From the cell containing the given text, extract its center point as [x, y] coordinate. 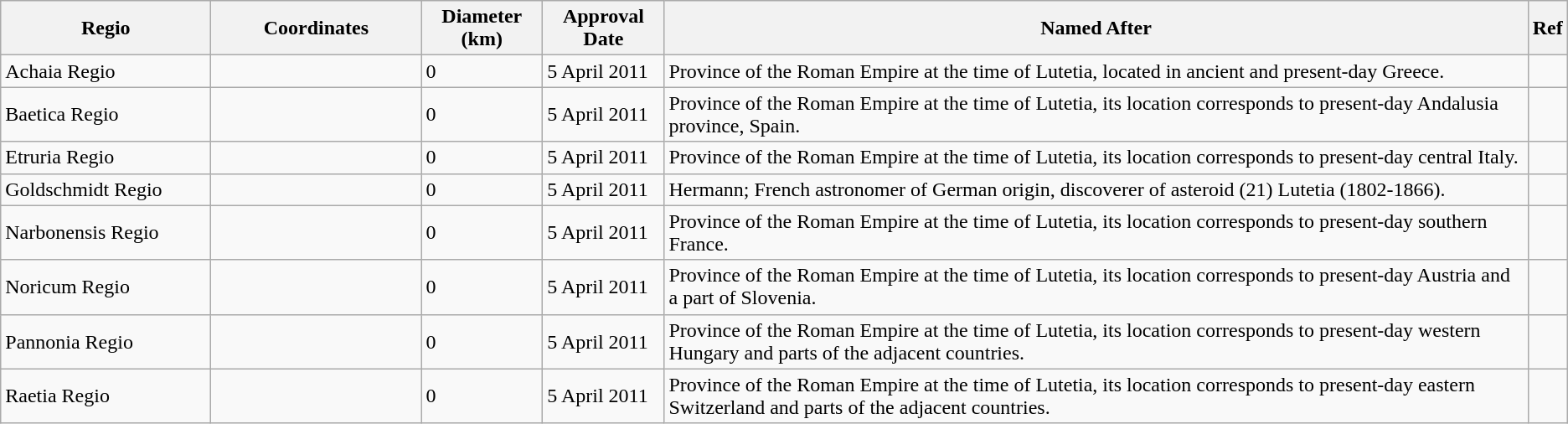
Province of the Roman Empire at the time of Lutetia, its location corresponds to present-day southern France. [1096, 233]
Etruria Regio [106, 158]
Coordinates [317, 28]
Noricum Regio [106, 287]
Achaia Regio [106, 71]
Approval Date [603, 28]
Raetia Regio [106, 396]
Diameter (km) [482, 28]
Province of the Roman Empire at the time of Lutetia, its location corresponds to present-day Austria and a part of Slovenia. [1096, 287]
Named After [1096, 28]
Regio [106, 28]
Province of the Roman Empire at the time of Lutetia, its location corresponds to present-day Andalusia province, Spain. [1096, 114]
Pannonia Regio [106, 342]
Goldschmidt Regio [106, 189]
Province of the Roman Empire at the time of Lutetia, located in ancient and present-day Greece. [1096, 71]
Hermann; French astronomer of German origin, discoverer of asteroid (21) Lutetia (1802-1866). [1096, 189]
Baetica Regio [106, 114]
Ref [1548, 28]
Province of the Roman Empire at the time of Lutetia, its location corresponds to present-day eastern Switzerland and parts of the adjacent countries. [1096, 396]
Narbonensis Regio [106, 233]
Province of the Roman Empire at the time of Lutetia, its location corresponds to present-day central Italy. [1096, 158]
Province of the Roman Empire at the time of Lutetia, its location corresponds to present-day western Hungary and parts of the adjacent countries. [1096, 342]
